Search for the cell housing the specified text and yield its (X, Y) center coordinate. 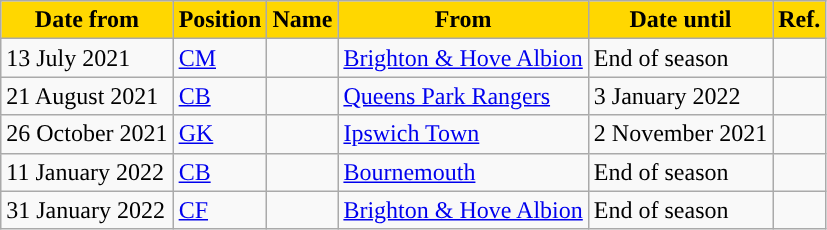
Bournemouth (463, 172)
Date until (680, 20)
26 October 2021 (87, 134)
13 July 2021 (87, 58)
3 January 2022 (680, 96)
Name (302, 20)
Ref. (800, 20)
Ipswich Town (463, 134)
2 November 2021 (680, 134)
31 January 2022 (87, 210)
11 January 2022 (87, 172)
Position (220, 20)
Queens Park Rangers (463, 96)
GK (220, 134)
21 August 2021 (87, 96)
CF (220, 210)
Date from (87, 20)
CM (220, 58)
From (463, 20)
